Scan for the cell matching the given text and deliver its (x, y) coordinate at center. 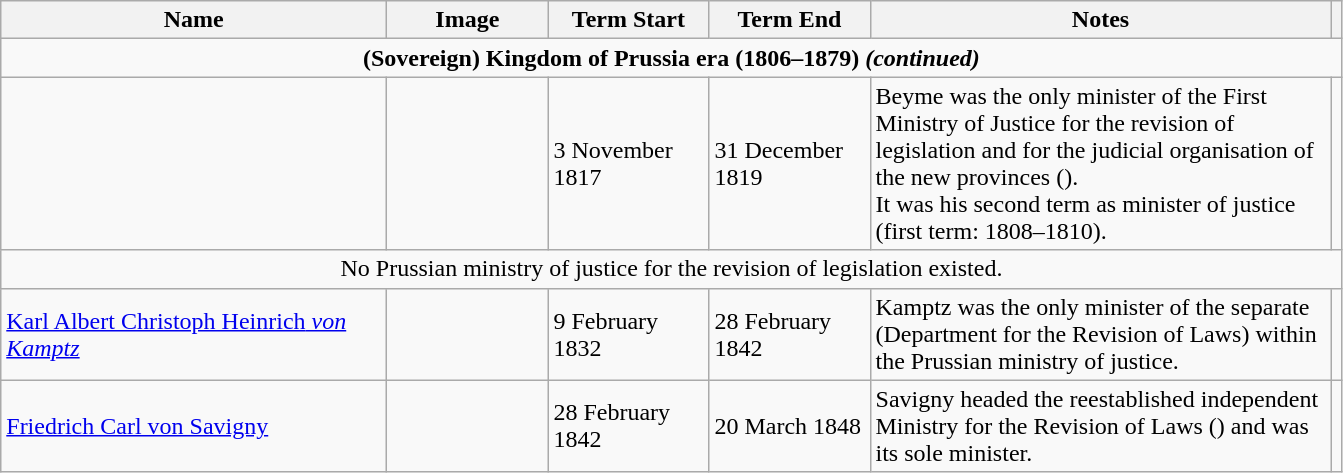
Savigny headed the reestablished independent Ministry for the Revision of Laws () and was its sole minister. (1100, 426)
Term Start (628, 20)
3 November 1817 (628, 164)
(Sovereign) Kingdom of Prussia era (1806–1879) (continued) (672, 58)
31 December 1819 (790, 164)
Karl Albert Christoph Heinrich von Kamptz (194, 334)
9 February 1832 (628, 334)
20 March 1848 (790, 426)
Notes (1100, 20)
Kamptz was the only minister of the separate (Department for the Revision of Laws) within the Prussian ministry of justice. (1100, 334)
Friedrich Carl von Savigny (194, 426)
Image (468, 20)
Term End (790, 20)
No Prussian ministry of justice for the revision of legislation existed. (672, 269)
Name (194, 20)
